Capture the cell that displays the provided text and extract its (x, y) central coordinate. 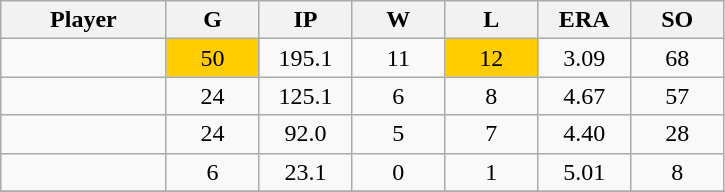
12 (492, 58)
195.1 (306, 58)
68 (678, 58)
5.01 (584, 172)
5 (398, 134)
7 (492, 134)
ERA (584, 20)
92.0 (306, 134)
0 (398, 172)
IP (306, 20)
SO (678, 20)
4.67 (584, 96)
23.1 (306, 172)
50 (212, 58)
Player (84, 20)
W (398, 20)
11 (398, 58)
G (212, 20)
4.40 (584, 134)
57 (678, 96)
125.1 (306, 96)
28 (678, 134)
3.09 (584, 58)
L (492, 20)
1 (492, 172)
